Provide the (X, Y) coordinate of the cell's center where the given text is located.  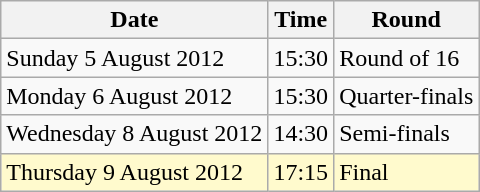
Date (134, 20)
Final (406, 172)
Round (406, 20)
Wednesday 8 August 2012 (134, 134)
Sunday 5 August 2012 (134, 58)
Round of 16 (406, 58)
14:30 (301, 134)
Thursday 9 August 2012 (134, 172)
Monday 6 August 2012 (134, 96)
Quarter-finals (406, 96)
Semi-finals (406, 134)
17:15 (301, 172)
Time (301, 20)
